Determine the (x, y) coordinate at the center of the cell enclosing the given text.  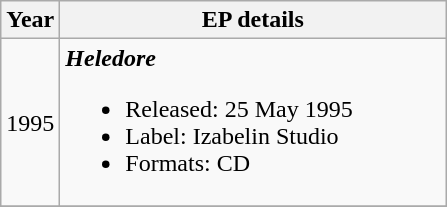
Year (30, 20)
1995 (30, 122)
EP details (253, 20)
HeledoreReleased: 25 May 1995Label: Izabelin StudioFormats: CD (253, 122)
